Search for the cell housing the specified text and yield its [x, y] center coordinate. 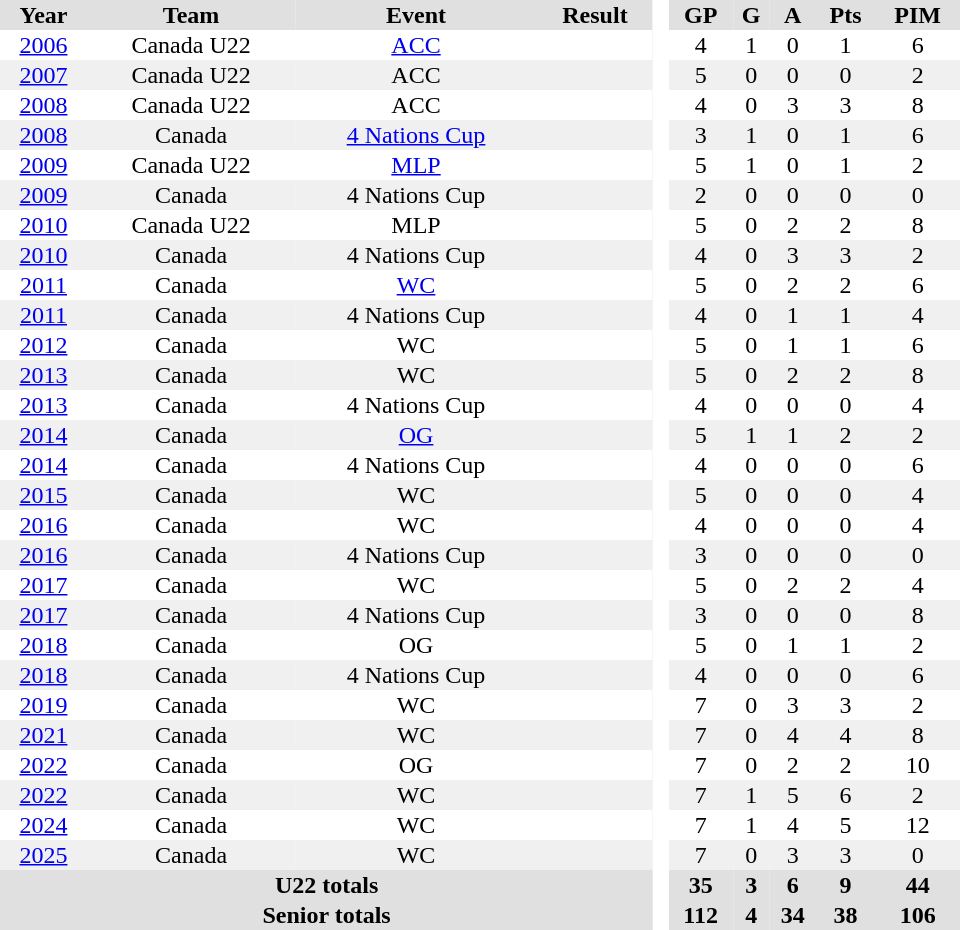
U22 totals [326, 885]
12 [918, 825]
2024 [44, 825]
Event [416, 15]
2025 [44, 855]
34 [793, 915]
G [752, 15]
44 [918, 885]
35 [701, 885]
2021 [44, 735]
A [793, 15]
9 [846, 885]
Pts [846, 15]
2007 [44, 75]
Team [191, 15]
106 [918, 915]
2006 [44, 45]
10 [918, 765]
2019 [44, 705]
PIM [918, 15]
38 [846, 915]
Result [595, 15]
2012 [44, 345]
112 [701, 915]
Senior totals [326, 915]
GP [701, 15]
2015 [44, 495]
Year [44, 15]
